Search for the cell housing the specified text and yield its [x, y] center coordinate. 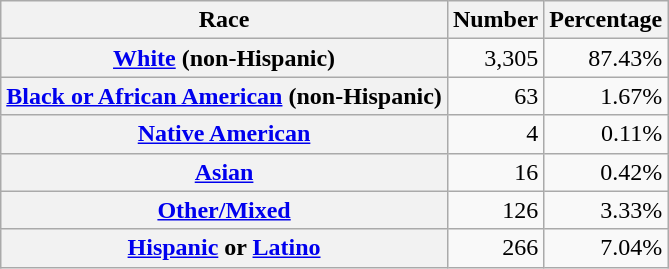
63 [495, 96]
Percentage [606, 20]
Asian [224, 172]
4 [495, 134]
266 [495, 248]
0.11% [606, 134]
Black or African American (non-Hispanic) [224, 96]
3.33% [606, 210]
Hispanic or Latino [224, 248]
Native American [224, 134]
Number [495, 20]
87.43% [606, 58]
Race [224, 20]
126 [495, 210]
3,305 [495, 58]
1.67% [606, 96]
7.04% [606, 248]
Other/Mixed [224, 210]
White (non-Hispanic) [224, 58]
16 [495, 172]
0.42% [606, 172]
